Extract the [X, Y] coordinate from the center of the cell holding the provided text.  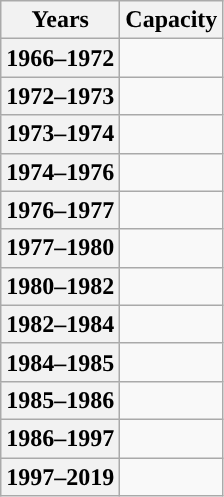
1972–1973 [60, 96]
1986–1997 [60, 438]
Capacity [172, 20]
Years [60, 20]
1980–1982 [60, 286]
1976–1977 [60, 210]
1985–1986 [60, 400]
1966–1972 [60, 58]
1977–1980 [60, 248]
1982–1984 [60, 324]
1974–1976 [60, 172]
1973–1974 [60, 134]
1997–2019 [60, 477]
1984–1985 [60, 362]
